Identify which cell holds the provided text, then report its [x, y] central coordinate. 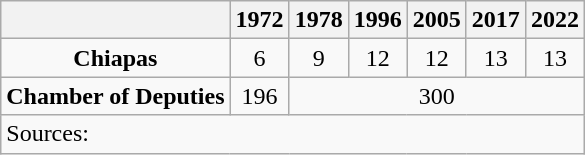
2017 [496, 20]
Chiapas [116, 58]
2022 [554, 20]
9 [318, 58]
Chamber of Deputies [116, 96]
1978 [318, 20]
196 [260, 96]
6 [260, 58]
300 [436, 96]
1996 [378, 20]
Sources: [293, 134]
2005 [436, 20]
1972 [260, 20]
